Search for the cell housing the specified text and yield its [x, y] center coordinate. 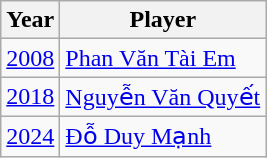
2008 [30, 58]
Year [30, 20]
Phan Văn Tài Em [163, 58]
2018 [30, 97]
Nguyễn Văn Quyết [163, 97]
Đỗ Duy Mạnh [163, 136]
2024 [30, 136]
Player [163, 20]
